Pinpoint the cell where the given text exists, returning its [x, y] midpoint coordinate. 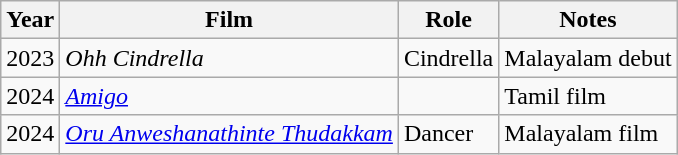
Year [30, 20]
Role [448, 20]
Notes [588, 20]
Malayalam debut [588, 58]
Dancer [448, 134]
Malayalam film [588, 134]
Cindrella [448, 58]
Amigo [230, 96]
Tamil film [588, 96]
Ohh Cindrella [230, 58]
Film [230, 20]
Oru Anweshanathinte Thudakkam [230, 134]
2023 [30, 58]
